Extract the [X, Y] coordinate from the center of the cell holding the provided text.  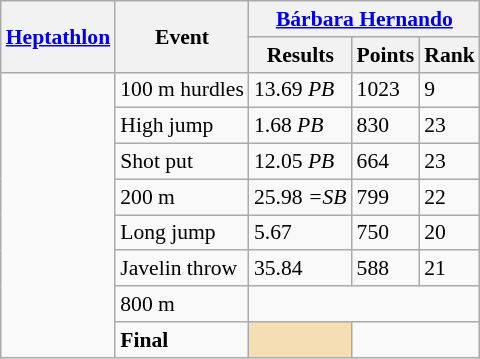
Bárbara Hernando [364, 19]
200 m [182, 197]
100 m hurdles [182, 90]
799 [386, 197]
Results [300, 55]
Long jump [182, 233]
35.84 [300, 269]
588 [386, 269]
1023 [386, 90]
664 [386, 162]
1.68 PB [300, 126]
High jump [182, 126]
Points [386, 55]
Heptathlon [58, 36]
9 [450, 90]
800 m [182, 304]
5.67 [300, 233]
Rank [450, 55]
Event [182, 36]
750 [386, 233]
20 [450, 233]
13.69 PB [300, 90]
22 [450, 197]
12.05 PB [300, 162]
Shot put [182, 162]
Javelin throw [182, 269]
Final [182, 340]
21 [450, 269]
25.98 =SB [300, 197]
830 [386, 126]
